Return (X, Y) of the center of cell containing provided text 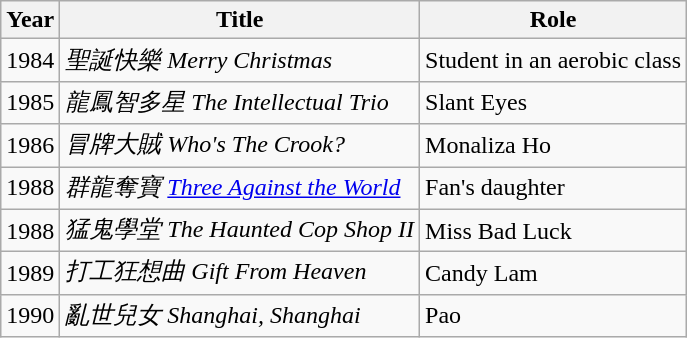
Pao (554, 316)
1989 (30, 274)
龍鳳智多星 The Intellectual Trio (240, 102)
亂世兒女 Shanghai, Shanghai (240, 316)
1986 (30, 146)
1990 (30, 316)
聖誕快樂 Merry Christmas (240, 60)
Fan's daughter (554, 188)
Student in an aerobic class (554, 60)
Slant Eyes (554, 102)
猛鬼學堂 The Haunted Cop Shop II (240, 230)
Role (554, 20)
Monaliza Ho (554, 146)
1985 (30, 102)
冒牌大賊 Who's The Crook? (240, 146)
Year (30, 20)
群龍奪寶 Three Against the World (240, 188)
Miss Bad Luck (554, 230)
Title (240, 20)
1984 (30, 60)
Candy Lam (554, 274)
打工狂想曲 Gift From Heaven (240, 274)
